Find where the given text appears and provide that cell's center as [x, y] coordinate. 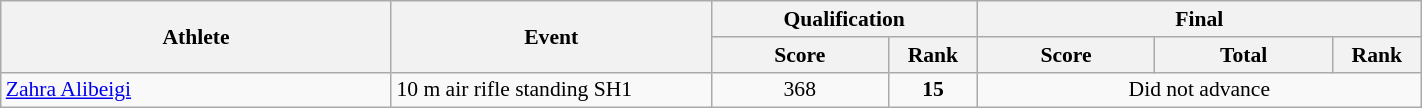
Athlete [196, 36]
Qualification [844, 19]
Did not advance [1199, 90]
Total [1244, 55]
Event [551, 36]
Zahra Alibeigi [196, 90]
15 [934, 90]
368 [800, 90]
Final [1199, 19]
10 m air rifle standing SH1 [551, 90]
